Output the [X, Y] coordinate of the center of the cell containing the given text.  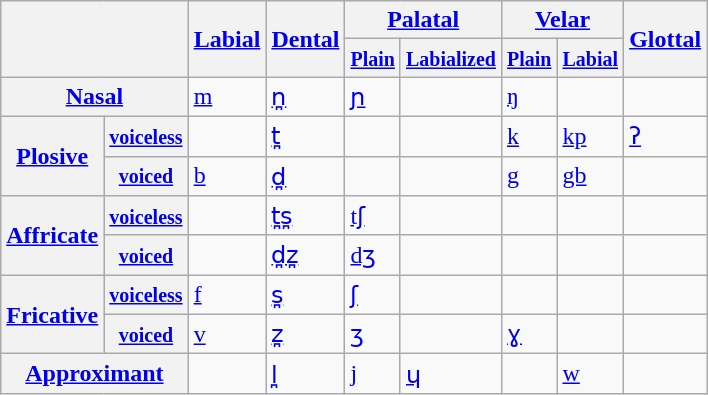
b [227, 176]
n̪ [306, 97]
ɣ [529, 334]
m [227, 97]
l̪ [306, 374]
Nasal [94, 97]
t̪ [306, 136]
ŋ [529, 97]
f [227, 295]
ʃ [373, 295]
j [373, 374]
Approximant [94, 374]
Dental [306, 39]
ʒ [373, 334]
Glottal [666, 39]
Palatal [424, 20]
z̪ [306, 334]
Plosive [52, 156]
tʃ [373, 216]
Fricative [52, 314]
g [529, 176]
Velar [562, 20]
gb [590, 176]
d̪z̪ [306, 255]
kp [590, 136]
ɥ [450, 374]
t̪s̪ [306, 216]
v [227, 334]
k [529, 136]
d̪ [306, 176]
ʔ [666, 136]
Labialized [450, 58]
Affricate [52, 236]
s̪ [306, 295]
w [590, 374]
dʒ [373, 255]
ɲ [373, 97]
